For the text-containing cell, return its midpoint in (X, Y) coordinate format. 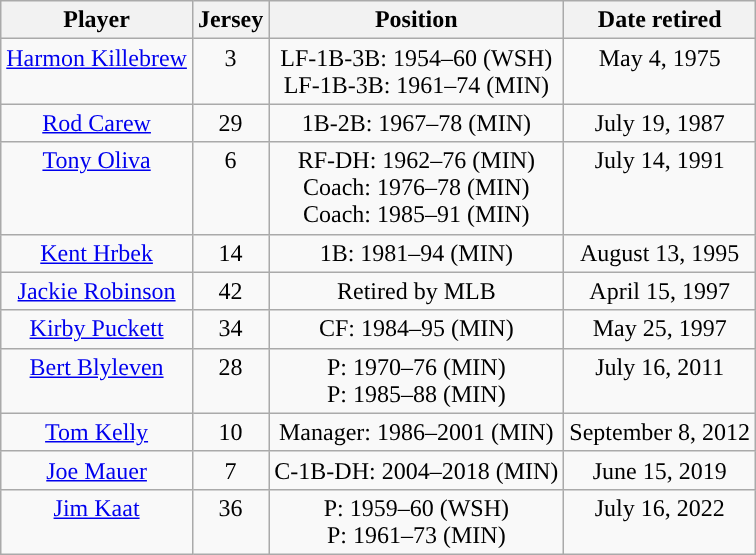
July 19, 1987 (660, 123)
Joe Mauer (97, 470)
28 (230, 380)
July 16, 2011 (660, 380)
July 14, 1991 (660, 188)
May 25, 1997 (660, 329)
Tom Kelly (97, 432)
August 13, 1995 (660, 253)
Date retired (660, 20)
6 (230, 188)
Harmon Killebrew (97, 72)
1B-2B: 1967–78 (MIN) (416, 123)
1B: 1981–94 (MIN) (416, 253)
P: 1959–60 (WSH)P: 1961–73 (MIN) (416, 522)
3 (230, 72)
September 8, 2012 (660, 432)
36 (230, 522)
LF-1B-3B: 1954–60 (WSH)LF-1B-3B: 1961–74 (MIN) (416, 72)
Position (416, 20)
Kirby Puckett (97, 329)
42 (230, 291)
C-1B-DH: 2004–2018 (MIN) (416, 470)
29 (230, 123)
Rod Carew (97, 123)
14 (230, 253)
Kent Hrbek (97, 253)
P: 1970–76 (MIN)P: 1985–88 (MIN) (416, 380)
RF-DH: 1962–76 (MIN)Coach: 1976–78 (MIN)Coach: 1985–91 (MIN) (416, 188)
May 4, 1975 (660, 72)
Retired by MLB (416, 291)
Jackie Robinson (97, 291)
Jersey (230, 20)
34 (230, 329)
7 (230, 470)
CF: 1984–95 (MIN) (416, 329)
Tony Oliva (97, 188)
Jim Kaat (97, 522)
Bert Blyleven (97, 380)
June 15, 2019 (660, 470)
10 (230, 432)
July 16, 2022 (660, 522)
Player (97, 20)
Manager: 1986–2001 (MIN) (416, 432)
April 15, 1997 (660, 291)
